Provide the (x, y) coordinate of the cell's center where the given text is located.  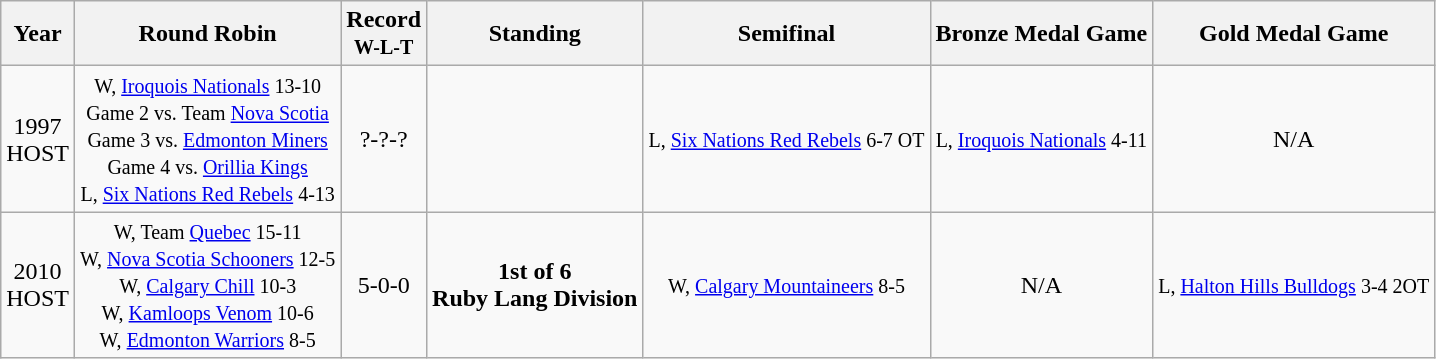
Semifinal (786, 34)
2010HOST (38, 285)
L, Halton Hills Bulldogs 3-4 2OT (1294, 285)
W, Calgary Mountaineers 8-5 (786, 285)
1st of 6Ruby Lang Division (535, 285)
1997HOST (38, 139)
Bronze Medal Game (1042, 34)
L, Six Nations Red Rebels 6-7 OT (786, 139)
Standing (535, 34)
?-?-? (384, 139)
5-0-0 (384, 285)
L, Iroquois Nationals 4-11 (1042, 139)
Year (38, 34)
W, Iroquois Nationals 13-10Game 2 vs. Team Nova ScotiaGame 3 vs. Edmonton MinersGame 4 vs. Orillia KingsL, Six Nations Red Rebels 4-13 (207, 139)
Round Robin (207, 34)
Gold Medal Game (1294, 34)
RecordW-L-T (384, 34)
W, Team Quebec 15-11W, Nova Scotia Schooners 12-5W, Calgary Chill 10-3W, Kamloops Venom 10-6W, Edmonton Warriors 8-5 (207, 285)
